Pinpoint the cell where the given text exists, returning its [x, y] midpoint coordinate. 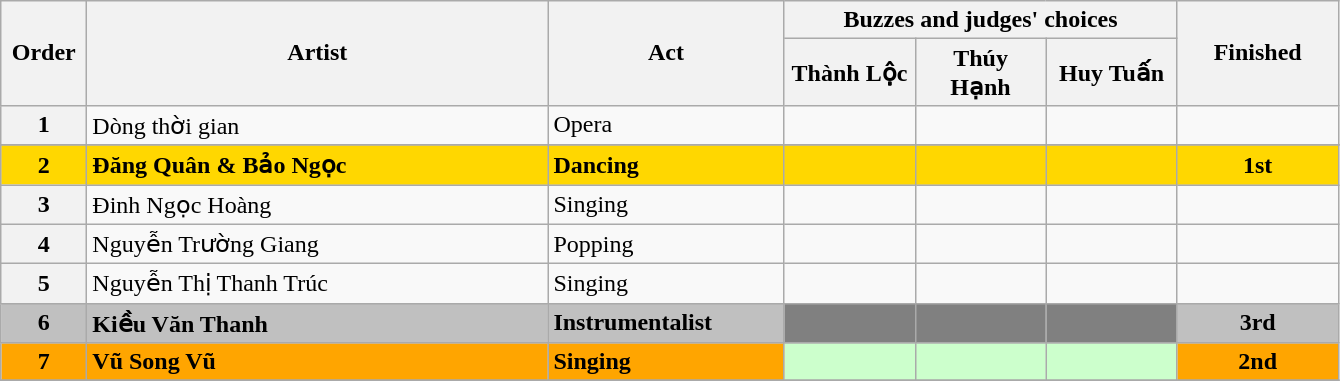
3 [44, 204]
Vũ Song Vũ [318, 362]
Dancing [666, 165]
Buzzes and judges' choices [980, 20]
Kiều Văn Thanh [318, 323]
4 [44, 244]
Nguyễn Trường Giang [318, 244]
Artist [318, 54]
Dòng thời gian [318, 125]
1 [44, 125]
Order [44, 54]
Finished [1258, 54]
2nd [1258, 362]
3rd [1258, 323]
5 [44, 284]
Thúy Hạnh [980, 72]
6 [44, 323]
Huy Tuấn [1112, 72]
Instrumentalist [666, 323]
Đăng Quân & Bảo Ngọc [318, 165]
2 [44, 165]
7 [44, 362]
Nguyễn Thị Thanh Trúc [318, 284]
Act [666, 54]
Đinh Ngọc Hoàng [318, 204]
Opera [666, 125]
1st [1258, 165]
Popping [666, 244]
Thành Lộc [850, 72]
